Provide the [X, Y] coordinate of the cell's center where the given text is located.  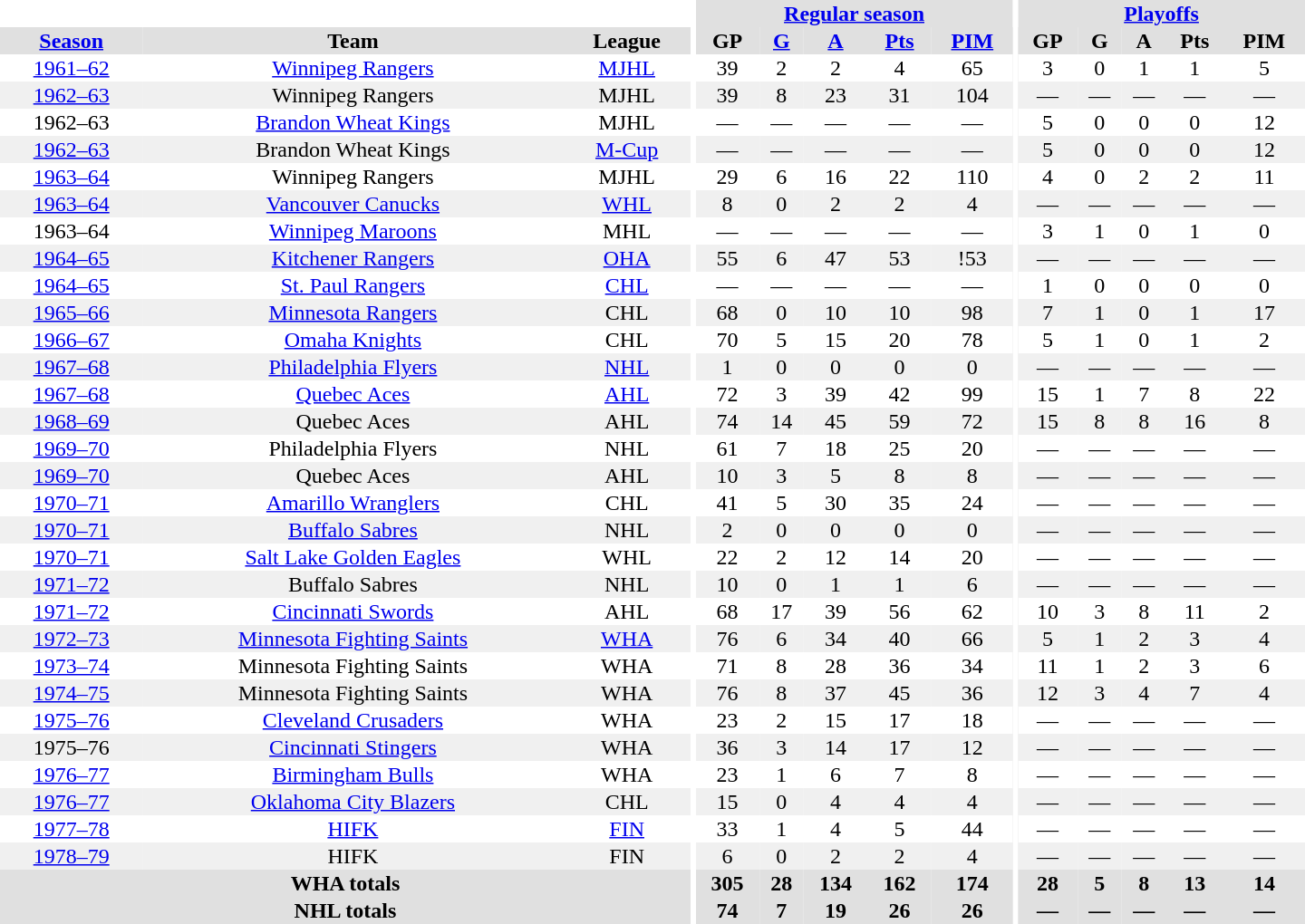
OHA [627, 258]
Cincinnati Stingers [353, 747]
1961–62 [71, 68]
31 [899, 95]
104 [972, 95]
M-Cup [627, 149]
134 [836, 883]
78 [972, 340]
1977–78 [71, 829]
71 [727, 666]
30 [836, 503]
1974–75 [71, 693]
1965–66 [71, 313]
1966–67 [71, 340]
42 [899, 394]
55 [727, 258]
MHL [627, 231]
Birmingham Bulls [353, 775]
Winnipeg Maroons [353, 231]
35 [899, 503]
Regular season [854, 14]
Season [71, 41]
25 [899, 448]
1968–69 [71, 421]
59 [899, 421]
NHL totals [345, 910]
99 [972, 394]
47 [836, 258]
13 [1194, 883]
Kitchener Rangers [353, 258]
110 [972, 177]
Team [353, 41]
44 [972, 829]
24 [972, 503]
Amarillo Wranglers [353, 503]
65 [972, 68]
41 [727, 503]
37 [836, 693]
56 [899, 611]
1973–74 [71, 666]
98 [972, 313]
53 [899, 258]
174 [972, 883]
66 [972, 639]
29 [727, 177]
162 [899, 883]
1978–79 [71, 856]
305 [727, 883]
Oklahoma City Blazers [353, 802]
Cincinnati Swords [353, 611]
Minnesota Rangers [353, 313]
Playoffs [1162, 14]
62 [972, 611]
Cleveland Crusaders [353, 720]
40 [899, 639]
19 [836, 910]
Vancouver Canucks [353, 204]
Salt Lake Golden Eagles [353, 557]
WHA totals [345, 883]
Omaha Knights [353, 340]
St. Paul Rangers [353, 285]
61 [727, 448]
!53 [972, 258]
1972–73 [71, 639]
League [627, 41]
33 [727, 829]
70 [727, 340]
